For the text-containing cell, return its midpoint in (x, y) coordinate format. 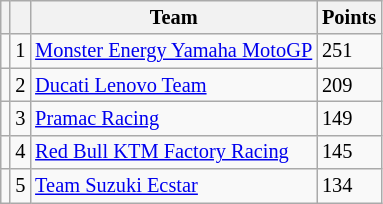
134 (349, 186)
145 (349, 152)
251 (349, 51)
Ducati Lenovo Team (174, 85)
2 (20, 85)
209 (349, 85)
Pramac Racing (174, 118)
5 (20, 186)
Team (174, 17)
3 (20, 118)
Monster Energy Yamaha MotoGP (174, 51)
4 (20, 152)
Points (349, 17)
1 (20, 51)
149 (349, 118)
Team Suzuki Ecstar (174, 186)
Red Bull KTM Factory Racing (174, 152)
